Pinpoint the cell where the given text exists, returning its (X, Y) midpoint coordinate. 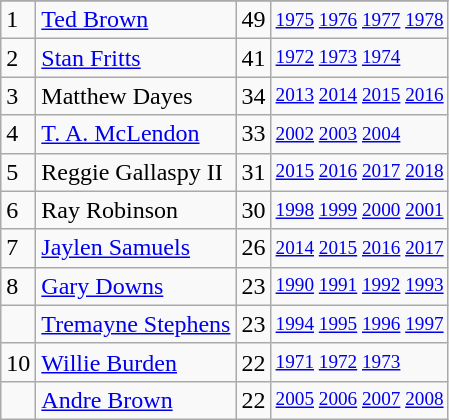
Willie Burden (136, 362)
2015 2016 2017 2018 (360, 172)
1990 1991 1992 1993 (360, 286)
Stan Fritts (136, 58)
1 (18, 20)
41 (254, 58)
Reggie Gallaspy II (136, 172)
10 (18, 362)
Andre Brown (136, 400)
30 (254, 210)
Gary Downs (136, 286)
2002 2003 2004 (360, 134)
1972 1973 1974 (360, 58)
6 (18, 210)
2014 2015 2016 2017 (360, 248)
Tremayne Stephens (136, 324)
1994 1995 1996 1997 (360, 324)
1971 1972 1973 (360, 362)
5 (18, 172)
Jaylen Samuels (136, 248)
Ray Robinson (136, 210)
Matthew Dayes (136, 96)
34 (254, 96)
1975 1976 1977 1978 (360, 20)
1998 1999 2000 2001 (360, 210)
2013 2014 2015 2016 (360, 96)
Ted Brown (136, 20)
7 (18, 248)
8 (18, 286)
33 (254, 134)
31 (254, 172)
4 (18, 134)
2005 2006 2007 2008 (360, 400)
49 (254, 20)
26 (254, 248)
T. A. McLendon (136, 134)
3 (18, 96)
2 (18, 58)
